Provide the (x, y) coordinate of the cell's center where the given text is located.  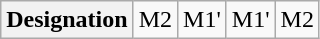
Designation (67, 20)
